Pinpoint the cell where the given text exists, returning its [X, Y] midpoint coordinate. 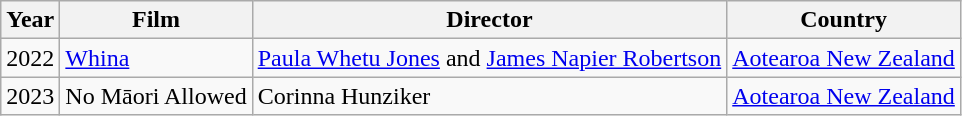
2023 [30, 96]
Year [30, 20]
Whina [156, 58]
Country [844, 20]
No Māori Allowed [156, 96]
Director [490, 20]
Paula Whetu Jones and James Napier Robertson [490, 58]
2022 [30, 58]
Corinna Hunziker [490, 96]
Film [156, 20]
